Extract the (x, y) coordinate from the center of the cell holding the provided text.  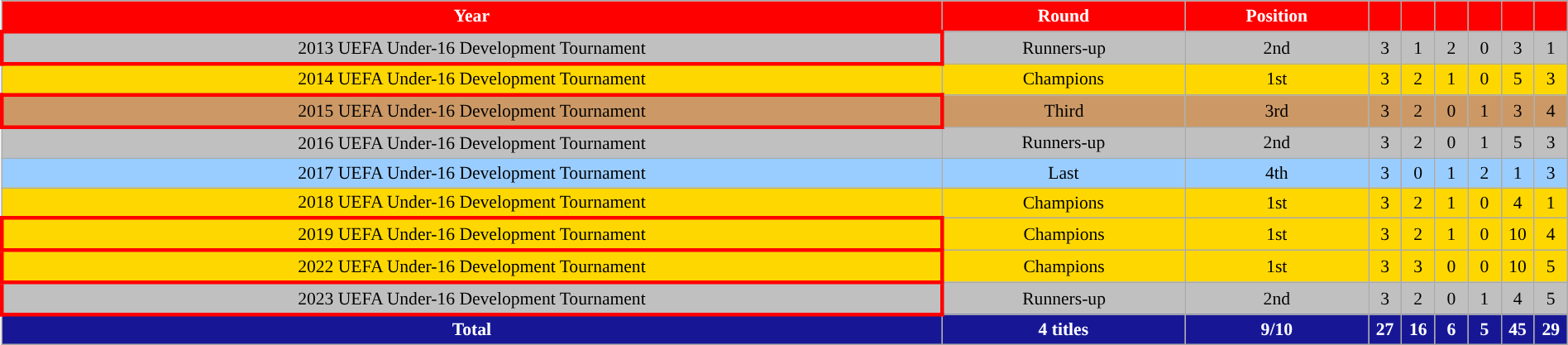
Year (471, 17)
Round (1064, 17)
Position (1277, 17)
2019 UEFA Under-16 Development Tournament (471, 235)
Last (1064, 173)
9/10 (1277, 329)
45 (1518, 329)
Total (471, 329)
3rd (1277, 113)
2013 UEFA Under-16 Development Tournament (471, 48)
Third (1064, 113)
2023 UEFA Under-16 Development Tournament (471, 298)
4 titles (1064, 329)
27 (1384, 329)
2017 UEFA Under-16 Development Tournament (471, 173)
16 (1418, 329)
29 (1551, 329)
2018 UEFA Under-16 Development Tournament (471, 204)
6 (1451, 329)
2022 UEFA Under-16 Development Tournament (471, 266)
2014 UEFA Under-16 Development Tournament (471, 79)
2015 UEFA Under-16 Development Tournament (471, 113)
2016 UEFA Under-16 Development Tournament (471, 142)
4th (1277, 173)
